Capture the cell that displays the provided text and extract its [x, y] central coordinate. 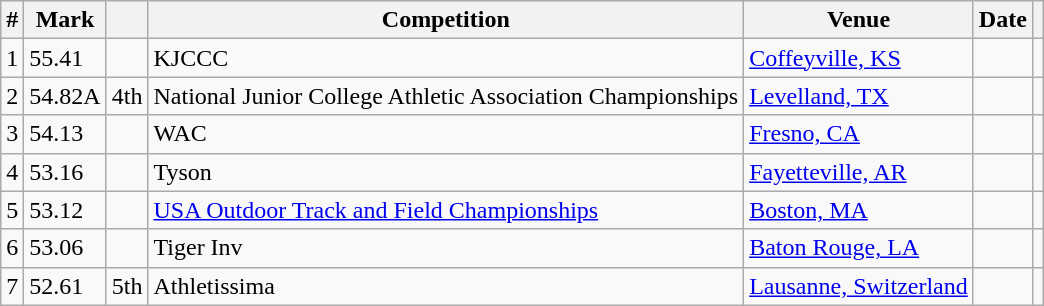
Boston, MA [859, 210]
3 [12, 134]
55.41 [65, 58]
Tiger Inv [446, 248]
53.16 [65, 172]
Coffeyville, KS [859, 58]
Tyson [446, 172]
Fayetteville, AR [859, 172]
KJCCC [446, 58]
# [12, 20]
4th [127, 96]
7 [12, 286]
1 [12, 58]
USA Outdoor Track and Field Championships [446, 210]
54.13 [65, 134]
53.06 [65, 248]
5 [12, 210]
National Junior College Athletic Association Championships [446, 96]
52.61 [65, 286]
Venue [859, 20]
53.12 [65, 210]
6 [12, 248]
Fresno, CA [859, 134]
Lausanne, Switzerland [859, 286]
Athletissima [446, 286]
Competition [446, 20]
Date [1002, 20]
Levelland, TX [859, 96]
54.82A [65, 96]
2 [12, 96]
4 [12, 172]
Baton Rouge, LA [859, 248]
Mark [65, 20]
WAC [446, 134]
5th [127, 286]
